Search for the cell housing the specified text and yield its [x, y] center coordinate. 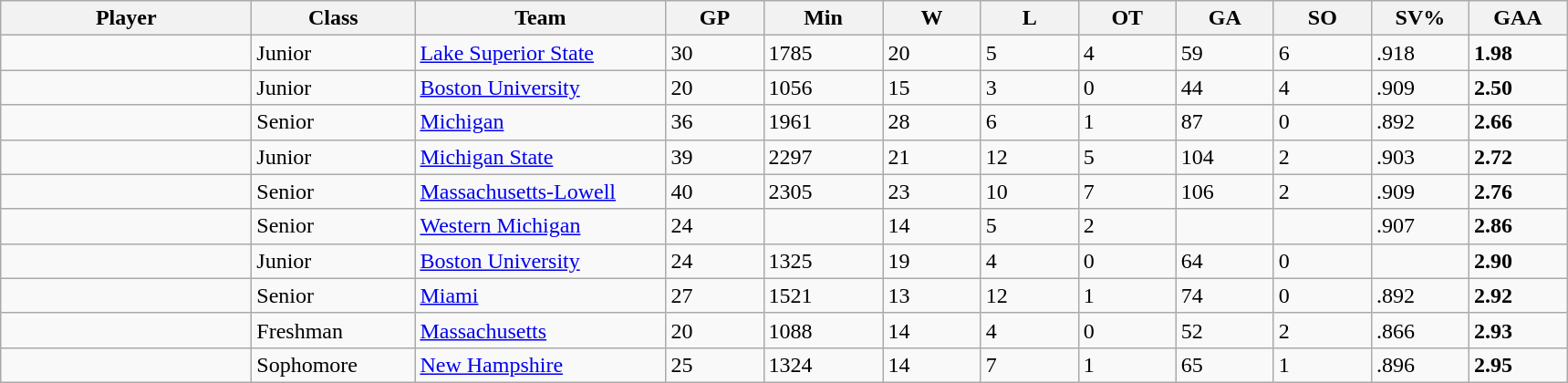
Michigan [540, 122]
2.92 [1518, 295]
10 [1029, 191]
Western Michigan [540, 226]
65 [1224, 365]
.896 [1419, 365]
64 [1224, 261]
15 [932, 88]
39 [715, 157]
.866 [1419, 330]
1.98 [1518, 53]
19 [932, 261]
W [932, 18]
2305 [823, 191]
Freshman [334, 330]
87 [1224, 122]
Team [540, 18]
2.93 [1518, 330]
New Hampshire [540, 365]
2.76 [1518, 191]
Sophomore [334, 365]
104 [1224, 157]
OT [1127, 18]
2.72 [1518, 157]
40 [715, 191]
Massachusetts [540, 330]
Lake Superior State [540, 53]
.907 [1419, 226]
1056 [823, 88]
21 [932, 157]
Miami [540, 295]
.903 [1419, 157]
106 [1224, 191]
Massachusetts-Lowell [540, 191]
59 [1224, 53]
GP [715, 18]
23 [932, 191]
1961 [823, 122]
2.90 [1518, 261]
.918 [1419, 53]
2.66 [1518, 122]
52 [1224, 330]
1325 [823, 261]
Michigan State [540, 157]
27 [715, 295]
2.86 [1518, 226]
SV% [1419, 18]
1521 [823, 295]
25 [715, 365]
L [1029, 18]
2.50 [1518, 88]
36 [715, 122]
1785 [823, 53]
74 [1224, 295]
2.95 [1518, 365]
1324 [823, 365]
SO [1323, 18]
28 [932, 122]
GA [1224, 18]
Min [823, 18]
GAA [1518, 18]
44 [1224, 88]
2297 [823, 157]
3 [1029, 88]
Class [334, 18]
30 [715, 53]
1088 [823, 330]
13 [932, 295]
Player [126, 18]
